Pinpoint the cell where the given text exists, returning its (X, Y) midpoint coordinate. 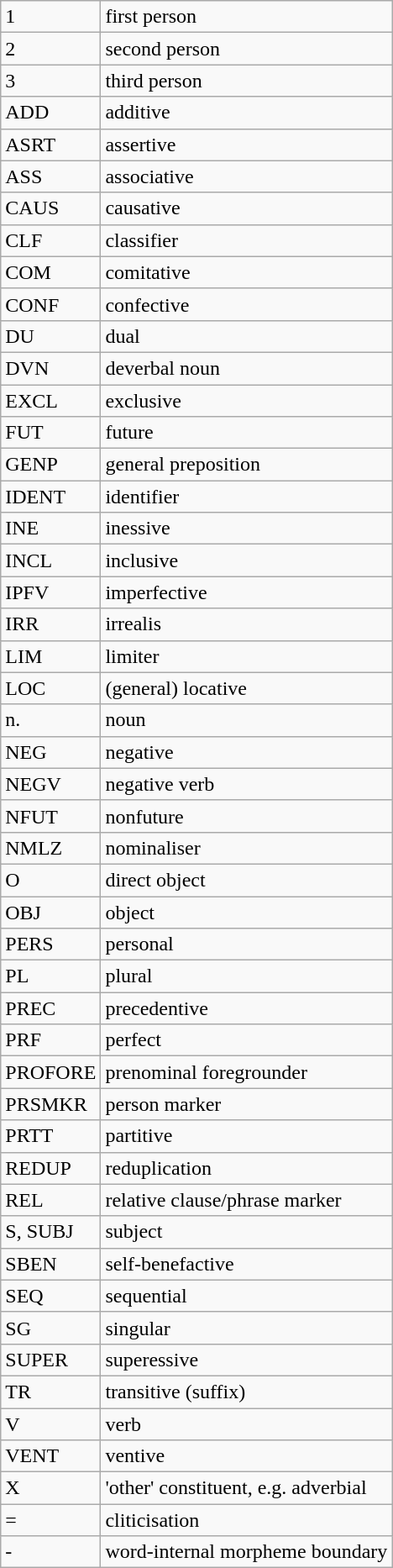
OBJ (50, 912)
cliticisation (247, 1520)
nonfuture (247, 816)
(general) locative (247, 688)
confective (247, 304)
direct object (247, 880)
EXCL (50, 401)
nominaliser (247, 848)
NMLZ (50, 848)
subject (247, 1232)
CLF (50, 240)
SBEN (50, 1264)
comitative (247, 272)
ventive (247, 1456)
self-benefactive (247, 1264)
relative clause/phrase marker (247, 1200)
third person (247, 81)
PREC (50, 1008)
transitive (suffix) (247, 1392)
PERS (50, 944)
IPFV (50, 592)
singular (247, 1328)
general preposition (247, 465)
GENP (50, 465)
prenominal foregrounder (247, 1072)
object (247, 912)
partitive (247, 1136)
negative (247, 752)
CAUS (50, 208)
person marker (247, 1104)
plural (247, 976)
inessive (247, 529)
= (50, 1520)
LOC (50, 688)
PL (50, 976)
deverbal noun (247, 368)
negative verb (247, 784)
COM (50, 272)
S, SUBJ (50, 1232)
PROFORE (50, 1072)
DVN (50, 368)
NEG (50, 752)
ASS (50, 176)
FUT (50, 433)
O (50, 880)
first person (247, 17)
REDUP (50, 1168)
LIM (50, 656)
SG (50, 1328)
causative (247, 208)
irrealis (247, 624)
CONF (50, 304)
REL (50, 1200)
3 (50, 81)
classifier (247, 240)
second person (247, 49)
imperfective (247, 592)
SUPER (50, 1360)
verb (247, 1424)
IRR (50, 624)
sequential (247, 1296)
precedentive (247, 1008)
limiter (247, 656)
ADD (50, 113)
IDENT (50, 497)
associative (247, 176)
X (50, 1488)
inclusive (247, 560)
V (50, 1424)
identifier (247, 497)
SEQ (50, 1296)
personal (247, 944)
- (50, 1552)
n. (50, 720)
PRSMKR (50, 1104)
NEGV (50, 784)
word-internal morpheme boundary (247, 1552)
ASRT (50, 145)
future (247, 433)
superessive (247, 1360)
'other' constituent, e.g. adverbial (247, 1488)
INE (50, 529)
1 (50, 17)
TR (50, 1392)
reduplication (247, 1168)
2 (50, 49)
perfect (247, 1040)
PRF (50, 1040)
PRTT (50, 1136)
INCL (50, 560)
NFUT (50, 816)
dual (247, 336)
VENT (50, 1456)
noun (247, 720)
additive (247, 113)
assertive (247, 145)
DU (50, 336)
exclusive (247, 401)
